Output the (x, y) coordinate of the center of the cell containing the given text.  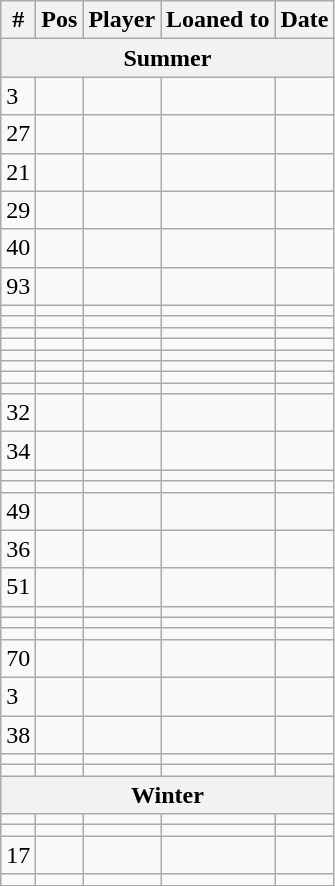
29 (18, 210)
# (18, 20)
49 (18, 511)
93 (18, 286)
70 (18, 658)
36 (18, 549)
Loaned to (218, 20)
51 (18, 587)
34 (18, 451)
17 (18, 855)
32 (18, 413)
Pos (60, 20)
Date (304, 20)
21 (18, 172)
38 (18, 735)
Summer (168, 58)
27 (18, 134)
40 (18, 248)
Winter (168, 795)
Player (122, 20)
